Pinpoint the cell where the given text exists, returning its [x, y] midpoint coordinate. 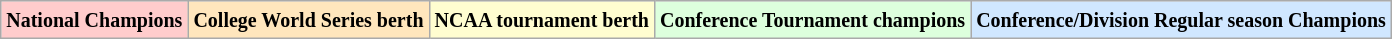
College World Series berth [308, 20]
Conference Tournament champions [812, 20]
Conference/Division Regular season Champions [1182, 20]
NCAA tournament berth [542, 20]
National Champions [94, 20]
